Provide the [X, Y] coordinate of the cell's center where the given text is located.  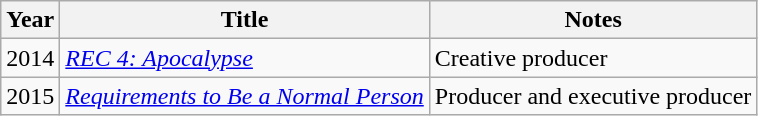
REC 4: Apocalypse [244, 58]
Producer and executive producer [593, 96]
2015 [30, 96]
Creative producer [593, 58]
Notes [593, 20]
Title [244, 20]
Year [30, 20]
Requirements to Be a Normal Person [244, 96]
2014 [30, 58]
